Locate the cell with the specified text and output its [x, y] center coordinate. 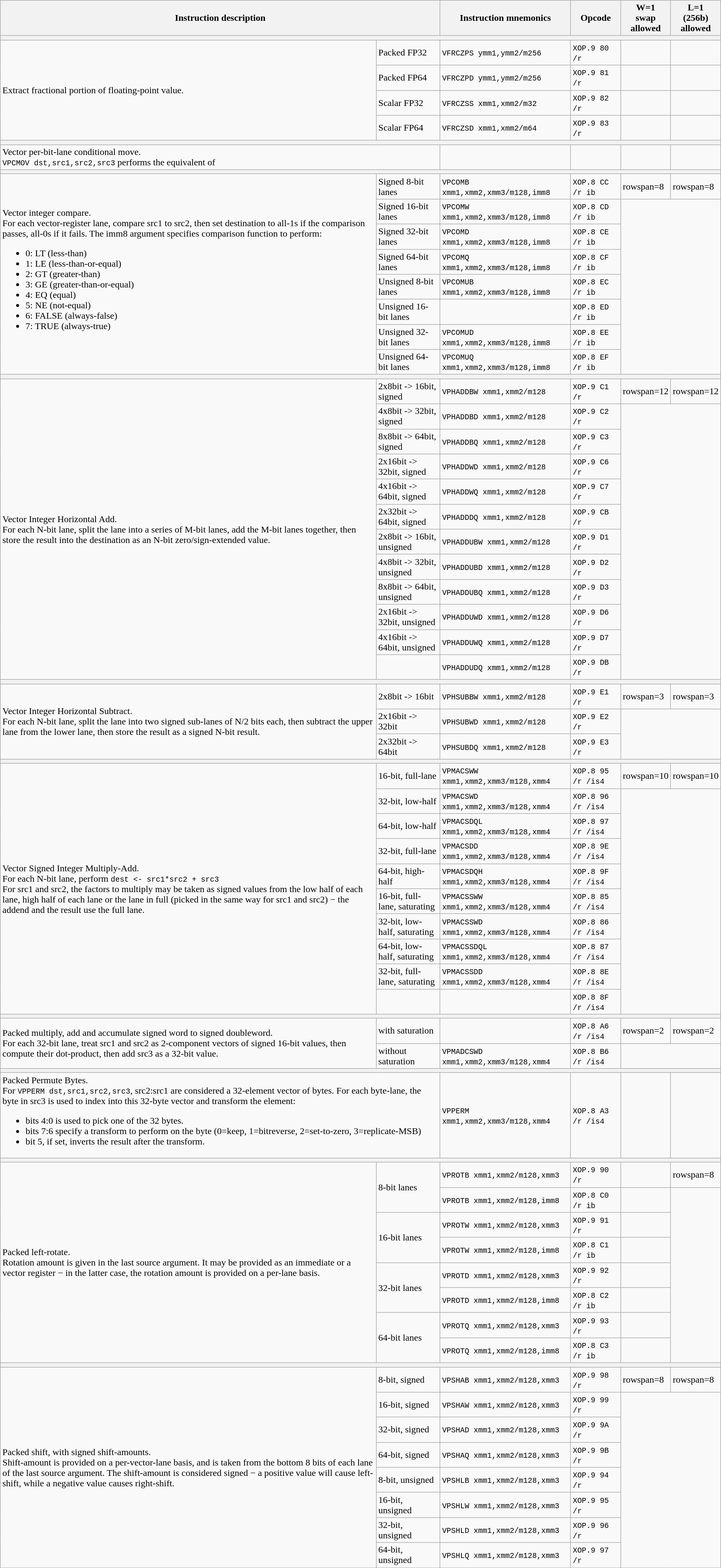
Vector per-bit-lane conditional move.VPCMOV dst,src1,src2,src3 performs the equivalent of [220, 157]
W=1swapallowed [646, 18]
VPCOMUD xmm1,xmm2,xmm3/m128,imm8 [505, 337]
VPHADDWD xmm1,xmm2/m128 [505, 466]
with saturation [408, 1031]
VPMACSSWW xmm1,xmm2,xmm3/m128,xmm4 [505, 901]
XOP.8 96 /r /is4 [596, 801]
2x16bit -> 32bit [408, 721]
VPCOMQ xmm1,xmm2,xmm3/m128,imm8 [505, 261]
Unsigned 64-bit lanes [408, 362]
2x8bit -> 16bit [408, 697]
Extract fractional portion of floating-point value. [188, 90]
4x16bit -> 64bit, unsigned [408, 642]
VPHADDUBQ xmm1,xmm2/m128 [505, 592]
XOP.9 D7 /r [596, 642]
VPMACSSDD xmm1,xmm2,xmm3/m128,xmm4 [505, 976]
VPHADDBD xmm1,xmm2/m128 [505, 416]
XOP.9 82 /r [596, 103]
VPHSUBWD xmm1,xmm2/m128 [505, 721]
64-bit lanes [408, 1338]
XOP.8 EF /r ib [596, 362]
64-bit, signed [408, 1455]
32-bit, unsigned [408, 1530]
VPMADCSWD xmm1,xmm2,xmm3/m128,xmm4 [505, 1056]
XOP.8 C2 /r ib [596, 1300]
VPROTB xmm1,xmm2/m128,xmm3 [505, 1175]
XOP.9 90 /r [596, 1175]
Instruction description [220, 18]
4x8bit -> 32bit, unsigned [408, 566]
2x8bit -> 16bit, signed [408, 392]
8-bit, signed [408, 1380]
VPROTW xmm1,xmm2/m128,imm8 [505, 1250]
64-bit, unsigned [408, 1555]
VPROTQ xmm1,xmm2/m128,imm8 [505, 1350]
VPHADDBW xmm1,xmm2/m128 [505, 392]
64-bit, high-half [408, 876]
Instruction mnemonics [505, 18]
VFRCZSD xmm1,xmm2/m64 [505, 128]
VPHADDUBD xmm1,xmm2/m128 [505, 566]
16-bit lanes [408, 1237]
Scalar FP64 [408, 128]
32-bit, full-lane, saturating [408, 976]
XOP.8 86 /r /is4 [596, 926]
VPMACSSWD xmm1,xmm2,xmm3/m128,xmm4 [505, 926]
XOP.8 87 /r /is4 [596, 951]
VPSHLW xmm1,xmm2/m128,xmm3 [505, 1505]
8-bit lanes [408, 1187]
XOP.8 CF /r ib [596, 261]
VPSHAD xmm1,xmm2/m128,xmm3 [505, 1430]
XOP.8 9F /r /is4 [596, 876]
16-bit, signed [408, 1405]
Packed FP32 [408, 52]
4x16bit -> 64bit, signed [408, 492]
VPHADDUBW xmm1,xmm2/m128 [505, 542]
VPROTW xmm1,xmm2/m128,xmm3 [505, 1225]
VPMACSWW xmm1,xmm2,xmm3/m128,xmm4 [505, 776]
XOP.9 9A /r [596, 1430]
XOP.8 9E /r /is4 [596, 851]
XOP.8 A3 /r /is4 [596, 1115]
VPCOMW xmm1,xmm2,xmm3/m128,imm8 [505, 211]
Signed 8-bit lanes [408, 187]
XOP.8 ED /r ib [596, 312]
VFRCZSS xmm1,xmm2/m32 [505, 103]
Unsigned 16-bit lanes [408, 312]
XOP.8 A6 /r /is4 [596, 1031]
VPCOMD xmm1,xmm2,xmm3/m128,imm8 [505, 237]
VPCOMUB xmm1,xmm2,xmm3/m128,imm8 [505, 287]
XOP.8 CD /r ib [596, 211]
VPSHLD xmm1,xmm2/m128,xmm3 [505, 1530]
XOP.9 9B /r [596, 1455]
VPHADDUWD xmm1,xmm2/m128 [505, 617]
XOP.9 E3 /r [596, 747]
4x8bit -> 32bit, signed [408, 416]
VPSHLQ xmm1,xmm2/m128,xmm3 [505, 1555]
VPHADDDQ xmm1,xmm2/m128 [505, 516]
VPSHAW xmm1,xmm2/m128,xmm3 [505, 1405]
Unsigned 8-bit lanes [408, 287]
VPROTB xmm1,xmm2/m128,imm8 [505, 1200]
32-bit, signed [408, 1430]
VPHADDUDQ xmm1,xmm2/m128 [505, 667]
L=1(256b)allowed [696, 18]
16-bit, full-lane, saturating [408, 901]
Signed 64-bit lanes [408, 261]
XOP.8 C1 /r ib [596, 1250]
XOP.8 85 /r /is4 [596, 901]
VPSHAQ xmm1,xmm2/m128,xmm3 [505, 1455]
XOP.9 99 /r [596, 1405]
Opcode [596, 18]
32-bit, low-half [408, 801]
XOP.8 EE /r ib [596, 337]
16-bit, full-lane [408, 776]
XOP.9 D2 /r [596, 566]
without saturation [408, 1056]
XOP.8 95 /r /is4 [596, 776]
VPHSUBDQ xmm1,xmm2/m128 [505, 747]
XOP.9 91 /r [596, 1225]
XOP.8 C3 /r ib [596, 1350]
XOP.8 CC /r ib [596, 187]
64-bit, low-half [408, 826]
XOP.8 97 /r /is4 [596, 826]
XOP.9 E2 /r [596, 721]
XOP.9 D6 /r [596, 617]
XOP.9 C2 /r [596, 416]
VFRCZPD ymm1,ymm2/m256 [505, 78]
XOP.8 CE /r ib [596, 237]
8x8bit -> 64bit, signed [408, 442]
XOP.9 80 /r [596, 52]
2x8bit -> 16bit, unsigned [408, 542]
XOP.9 C3 /r [596, 442]
2x16bit -> 32bit, signed [408, 466]
VPHSUBBW xmm1,xmm2/m128 [505, 697]
8-bit, unsigned [408, 1480]
VPHADDWQ xmm1,xmm2/m128 [505, 492]
XOP.9 C1 /r [596, 392]
XOP.9 81 /r [596, 78]
XOP.9 98 /r [596, 1380]
VPMACSDQL xmm1,xmm2,xmm3/m128,xmm4 [505, 826]
XOP.8 B6 /r /is4 [596, 1056]
VPMACSWD xmm1,xmm2,xmm3/m128,xmm4 [505, 801]
VPMACSDQH xmm1,xmm2,xmm3/m128,xmm4 [505, 876]
2x32bit -> 64bit, signed [408, 516]
XOP.9 CB /r [596, 516]
XOP.8 EC /r ib [596, 287]
VPHADDBQ xmm1,xmm2/m128 [505, 442]
VPHADDUWQ xmm1,xmm2/m128 [505, 642]
XOP.9 97 /r [596, 1555]
VPMACSSDQL xmm1,xmm2,xmm3/m128,xmm4 [505, 951]
16-bit, unsigned [408, 1505]
XOP.9 DB /r [596, 667]
XOP.9 94 /r [596, 1480]
Signed 16-bit lanes [408, 211]
VPROTD xmm1,xmm2/m128,xmm3 [505, 1275]
XOP.9 D1 /r [596, 542]
VPPERM xmm1,xmm2,xmm3/m128,xmm4 [505, 1115]
VPSHAB xmm1,xmm2/m128,xmm3 [505, 1380]
Signed 32-bit lanes [408, 237]
XOP.8 C0 /r ib [596, 1200]
XOP.9 C7 /r [596, 492]
Scalar FP32 [408, 103]
2x32bit -> 64bit [408, 747]
XOP.9 96 /r [596, 1530]
XOP.8 8E /r /is4 [596, 976]
XOP.9 95 /r [596, 1505]
VFRCZPS ymm1,ymm2/m256 [505, 52]
XOP.8 8F /r /is4 [596, 1001]
Unsigned 32-bit lanes [408, 337]
XOP.9 C6 /r [596, 466]
2x16bit -> 32bit, unsigned [408, 617]
64-bit, low-half, saturating [408, 951]
VPSHLB xmm1,xmm2/m128,xmm3 [505, 1480]
VPROTQ xmm1,xmm2/m128,xmm3 [505, 1325]
VPCOMUQ xmm1,xmm2,xmm3/m128,imm8 [505, 362]
Packed FP64 [408, 78]
VPROTD xmm1,xmm2/m128,imm8 [505, 1300]
XOP.9 E1 /r [596, 697]
32-bit lanes [408, 1287]
8x8bit -> 64bit, unsigned [408, 592]
VPCOMB xmm1,xmm2,xmm3/m128,imm8 [505, 187]
VPMACSDD xmm1,xmm2,xmm3/m128,xmm4 [505, 851]
XOP.9 D3 /r [596, 592]
XOP.9 93 /r [596, 1325]
32-bit, low-half, saturating [408, 926]
XOP.9 83 /r [596, 128]
XOP.9 92 /r [596, 1275]
32-bit, full-lane [408, 851]
